Pinpoint the cell where the given text exists, returning its (x, y) midpoint coordinate. 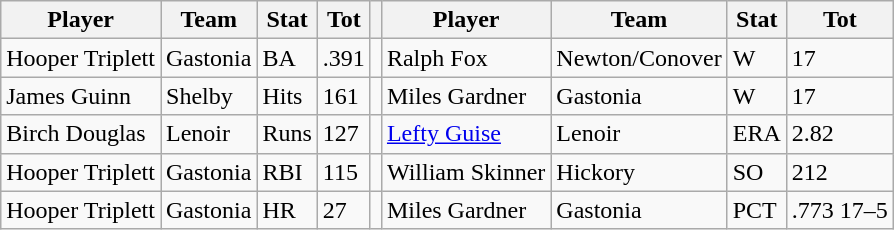
HR (287, 210)
161 (344, 96)
127 (344, 134)
William Skinner (466, 172)
James Guinn (81, 96)
212 (840, 172)
SO (756, 172)
Hickory (639, 172)
115 (344, 172)
Shelby (208, 96)
27 (344, 210)
PCT (756, 210)
2.82 (840, 134)
Hits (287, 96)
Newton/Conover (639, 58)
BA (287, 58)
RBI (287, 172)
Birch Douglas (81, 134)
Lefty Guise (466, 134)
Ralph Fox (466, 58)
ERA (756, 134)
Runs (287, 134)
.773 17–5 (840, 210)
.391 (344, 58)
